Return the (x, y) coordinate for the center point of the cell that contains the specified text.  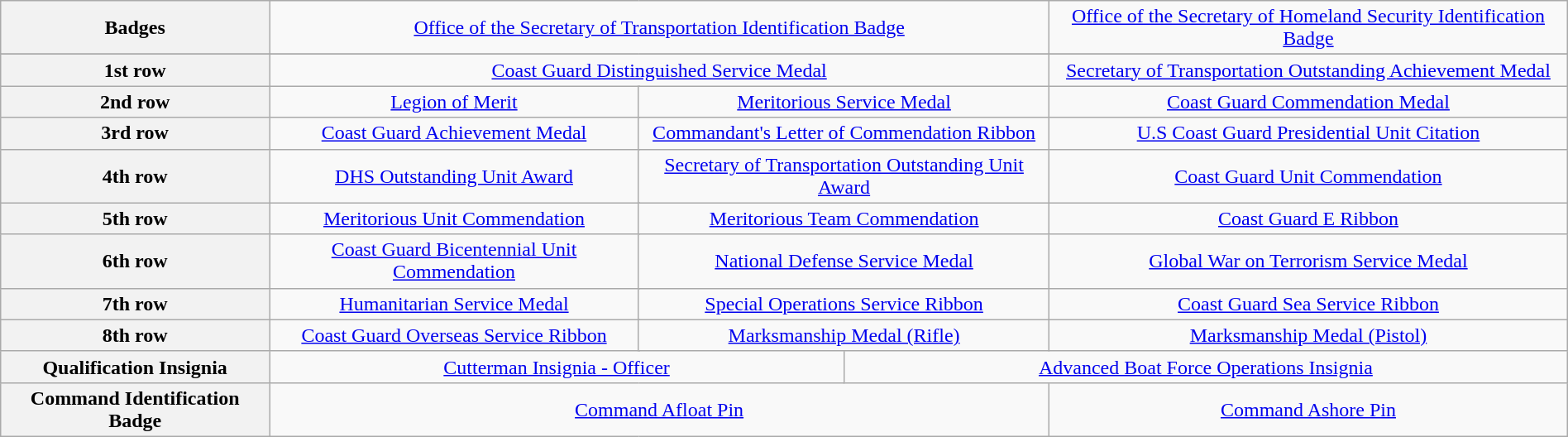
Meritorious Team Commendation (844, 218)
Global War on Terrorism Service Medal (1308, 262)
Marksmanship Medal (Rifle) (844, 335)
3rd row (136, 133)
National Defense Service Medal (844, 262)
2nd row (136, 102)
Office of the Secretary of Transportation Identification Badge (660, 28)
Meritorious Service Medal (844, 102)
Coast Guard Sea Service Ribbon (1308, 304)
DHS Outstanding Unit Award (455, 175)
1st row (136, 70)
Coast Guard Unit Commendation (1308, 175)
Marksmanship Medal (Pistol) (1308, 335)
Command Ashore Pin (1308, 409)
Commandant's Letter of Commendation Ribbon (844, 133)
Secretary of Transportation Outstanding Unit Award (844, 175)
Coast Guard Achievement Medal (455, 133)
8th row (136, 335)
Coast Guard Overseas Service Ribbon (455, 335)
Badges (136, 28)
Secretary of Transportation Outstanding Achievement Medal (1308, 70)
Special Operations Service Ribbon (844, 304)
Coast Guard Distinguished Service Medal (660, 70)
Coast Guard Bicentennial Unit Commendation (455, 262)
5th row (136, 218)
Qualification Insignia (136, 367)
Command Identification Badge (136, 409)
Meritorious Unit Commendation (455, 218)
Office of the Secretary of Homeland Security Identification Badge (1308, 28)
Advanced Boat Force Operations Insignia (1206, 367)
Coast Guard E Ribbon (1308, 218)
Legion of Merit (455, 102)
U.S Coast Guard Presidential Unit Citation (1308, 133)
Humanitarian Service Medal (455, 304)
7th row (136, 304)
Command Afloat Pin (660, 409)
4th row (136, 175)
6th row (136, 262)
Cutterman Insignia - Officer (557, 367)
Coast Guard Commendation Medal (1308, 102)
